Detect which cell encompasses the target text, then output its (X, Y) center coordinate. 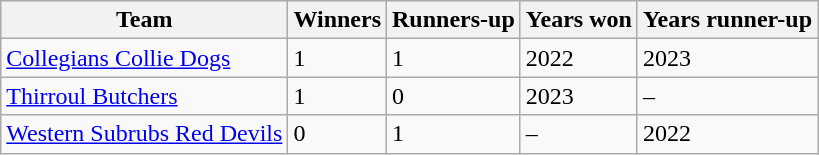
Runners-up (454, 20)
Thirroul Butchers (144, 96)
Winners (338, 20)
Collegians Collie Dogs (144, 58)
Years won (578, 20)
Years runner-up (727, 20)
Team (144, 20)
Western Subrubs Red Devils (144, 134)
